Extract the [X, Y] coordinate from the center of the cell holding the provided text.  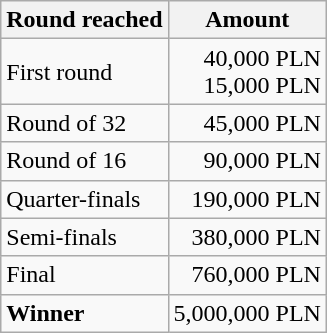
90,000 PLN [247, 161]
45,000 PLN [247, 123]
40,000 PLN 15,000 PLN [247, 72]
Round reached [84, 20]
Final [84, 275]
Round of 16 [84, 161]
First round [84, 72]
5,000,000 PLN [247, 313]
760,000 PLN [247, 275]
Winner [84, 313]
Round of 32 [84, 123]
Amount [247, 20]
190,000 PLN [247, 199]
Quarter-finals [84, 199]
Semi-finals [84, 237]
380,000 PLN [247, 237]
